Determine the (X, Y) coordinate at the center of the cell enclosing the given text.  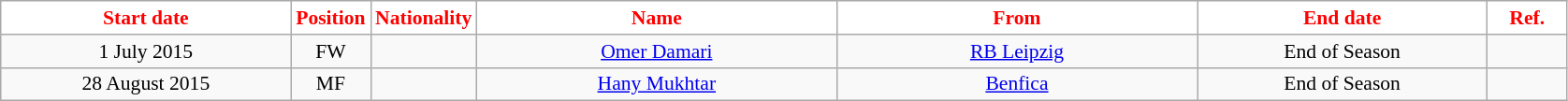
Ref. (1527, 18)
End date (1343, 18)
RB Leipzig (1016, 51)
From (1016, 18)
Position (331, 18)
28 August 2015 (146, 84)
FW (331, 51)
Omer Damari (657, 51)
MF (331, 84)
Hany Mukhtar (657, 84)
Benfica (1016, 84)
Nationality (423, 18)
Start date (146, 18)
Name (657, 18)
1 July 2015 (146, 51)
